Return the [X, Y] coordinate for the center point of the cell that contains the specified text.  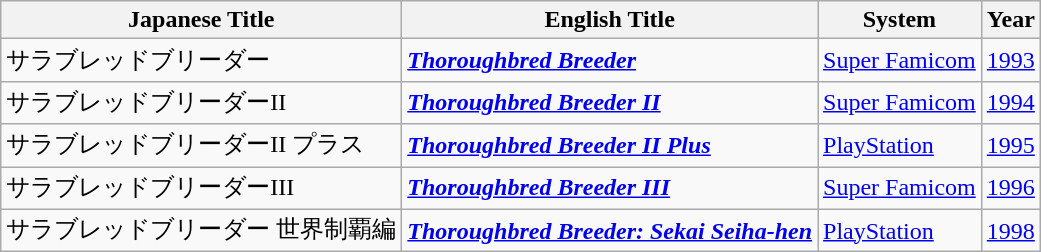
1993 [1010, 60]
English Title [610, 20]
Year [1010, 20]
Thoroughbred Breeder II Plus [610, 146]
Japanese Title [202, 20]
1998 [1010, 230]
Thoroughbred Breeder II [610, 102]
1995 [1010, 146]
System [900, 20]
サラブレッドブリーダーII プラス [202, 146]
Thoroughbred Breeder [610, 60]
1996 [1010, 188]
サラブレッドブリーダー 世界制覇編 [202, 230]
サラブレッドブリーダー [202, 60]
Thoroughbred Breeder III [610, 188]
サラブレッドブリーダーIII [202, 188]
Thoroughbred Breeder: Sekai Seiha-hen [610, 230]
サラブレッドブリーダーII [202, 102]
1994 [1010, 102]
